Return (X, Y) of the center of cell containing provided text 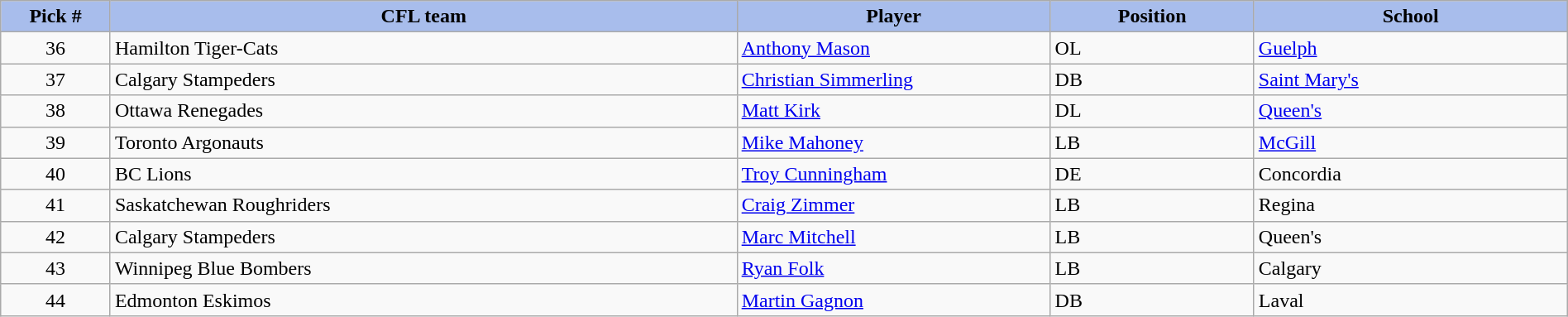
Troy Cunningham (893, 174)
Winnipeg Blue Bombers (423, 268)
Christian Simmerling (893, 79)
Martin Gagnon (893, 300)
Calgary (1411, 268)
Guelph (1411, 48)
41 (56, 205)
Ryan Folk (893, 268)
Toronto Argonauts (423, 142)
Saint Mary's (1411, 79)
Ottawa Renegades (423, 111)
School (1411, 17)
39 (56, 142)
DL (1152, 111)
Edmonton Eskimos (423, 300)
Pick # (56, 17)
Laval (1411, 300)
Saskatchewan Roughriders (423, 205)
DE (1152, 174)
Marc Mitchell (893, 237)
OL (1152, 48)
CFL team (423, 17)
38 (56, 111)
43 (56, 268)
40 (56, 174)
BC Lions (423, 174)
Hamilton Tiger-Cats (423, 48)
Regina (1411, 205)
Matt Kirk (893, 111)
37 (56, 79)
Position (1152, 17)
McGill (1411, 142)
Concordia (1411, 174)
42 (56, 237)
Craig Zimmer (893, 205)
Anthony Mason (893, 48)
36 (56, 48)
Player (893, 17)
Mike Mahoney (893, 142)
44 (56, 300)
